For the text-containing cell, return its midpoint in (X, Y) coordinate format. 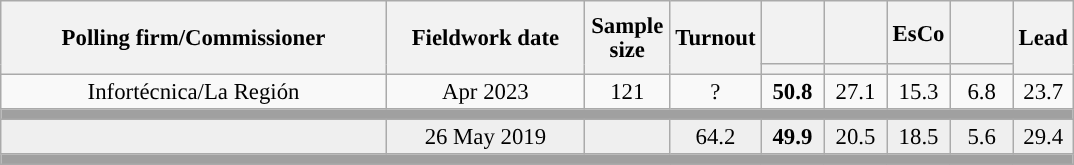
50.8 (792, 92)
49.9 (792, 138)
Turnout (716, 38)
Sample size (627, 38)
Polling firm/Commissioner (194, 38)
18.5 (918, 138)
23.7 (1043, 92)
6.8 (982, 92)
Infortécnica/La Región (194, 92)
29.4 (1043, 138)
5.6 (982, 138)
Fieldwork date (485, 38)
20.5 (856, 138)
27.1 (856, 92)
121 (627, 92)
Apr 2023 (485, 92)
? (716, 92)
EsCo (918, 32)
26 May 2019 (485, 138)
64.2 (716, 138)
15.3 (918, 92)
Lead (1043, 38)
